Pinpoint the cell where the given text exists, returning its (x, y) midpoint coordinate. 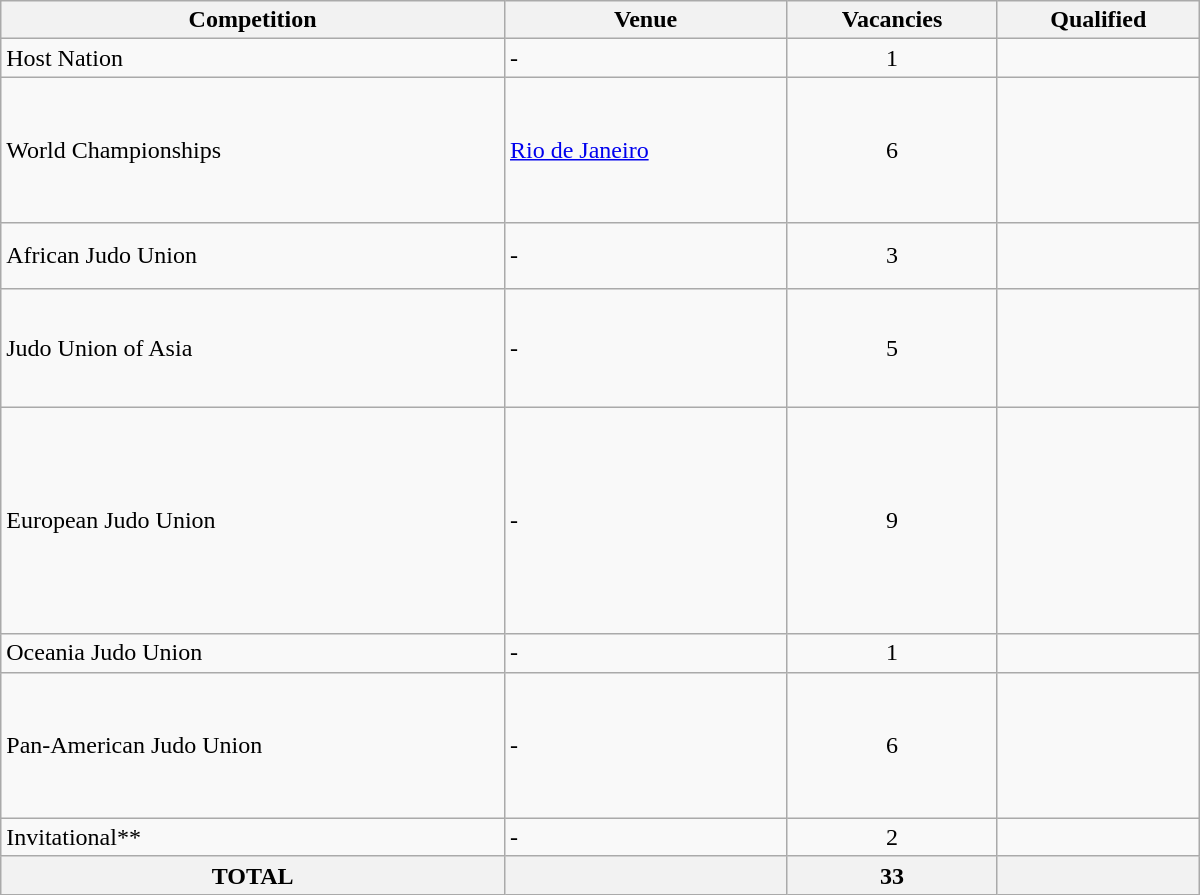
Venue (645, 20)
9 (892, 520)
Pan-American Judo Union (253, 745)
European Judo Union (253, 520)
Judo Union of Asia (253, 348)
Invitational** (253, 837)
Oceania Judo Union (253, 653)
Competition (253, 20)
Qualified (1098, 20)
Rio de Janeiro (645, 150)
Vacancies (892, 20)
2 (892, 837)
African Judo Union (253, 256)
Host Nation (253, 58)
World Championships (253, 150)
3 (892, 256)
5 (892, 348)
TOTAL (253, 875)
33 (892, 875)
